Detect which cell encompasses the target text, then output its (x, y) center coordinate. 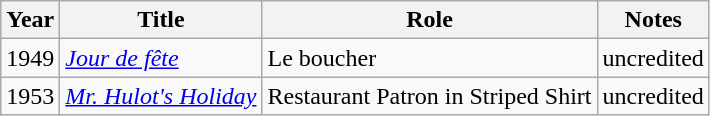
Jour de fête (161, 58)
1949 (30, 58)
Restaurant Patron in Striped Shirt (430, 96)
Year (30, 20)
Le boucher (430, 58)
Title (161, 20)
Notes (653, 20)
1953 (30, 96)
Role (430, 20)
Mr. Hulot's Holiday (161, 96)
